Identify which cell holds the provided text, then report its (X, Y) central coordinate. 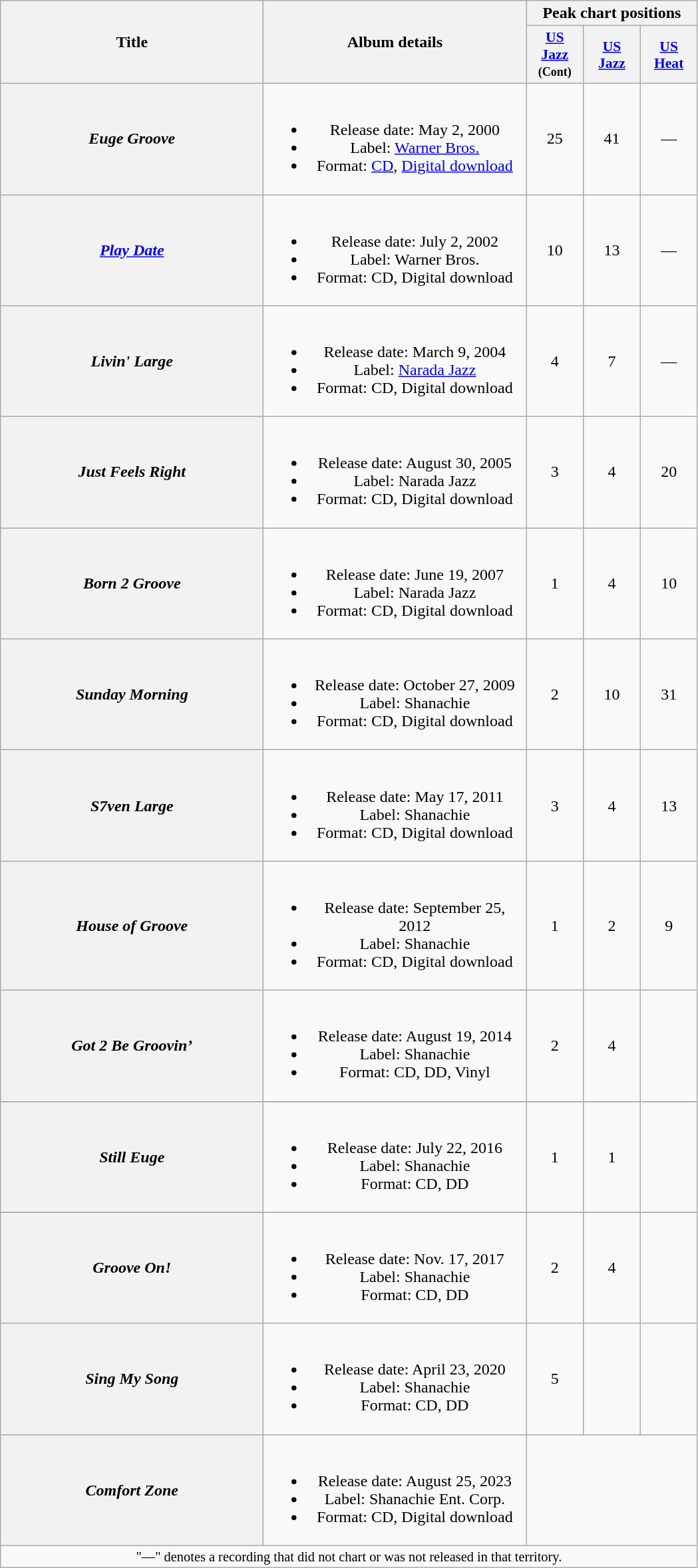
Play Date (132, 250)
Livin' Large (132, 362)
7 (612, 362)
Release date: July 2, 2002Label: Warner Bros.Format: CD, Digital download (395, 250)
Album details (395, 43)
Title (132, 43)
Born 2 Groove (132, 584)
Comfort Zone (132, 1490)
Euge Groove (132, 138)
Release date: April 23, 2020Label: ShanachieFormat: CD, DD (395, 1379)
Release date: Nov. 17, 2017Label: ShanachieFormat: CD, DD (395, 1267)
US Jazz(Cont) (555, 55)
Groove On! (132, 1267)
Release date: August 19, 2014Label: ShanachieFormat: CD, DD, Vinyl (395, 1045)
Release date: August 25, 2023Label: Shanachie Ent. Corp.Format: CD, Digital download (395, 1490)
Release date: July 22, 2016 Label: ShanachieFormat: CD, DD (395, 1157)
Got 2 Be Groovin’ (132, 1045)
Still Euge (132, 1157)
9 (669, 926)
5 (555, 1379)
House of Groove (132, 926)
US Jazz (612, 55)
S7ven Large (132, 806)
Just Feels Right (132, 472)
Release date: May 17, 2011Label: ShanachieFormat: CD, Digital download (395, 806)
Peak chart positions (612, 13)
Sunday Morning (132, 694)
31 (669, 694)
25 (555, 138)
Release date: June 19, 2007Label: Narada JazzFormat: CD, Digital download (395, 584)
Release date: September 25, 2012Label: ShanachieFormat: CD, Digital download (395, 926)
Release date: August 30, 2005Label: Narada JazzFormat: CD, Digital download (395, 472)
Sing My Song (132, 1379)
Release date: October 27, 2009Label: ShanachieFormat: CD, Digital download (395, 694)
20 (669, 472)
Release date: March 9, 2004Label: Narada JazzFormat: CD, Digital download (395, 362)
Release date: May 2, 2000Label: Warner Bros.Format: CD, Digital download (395, 138)
"—" denotes a recording that did not chart or was not released in that territory. (349, 1557)
41 (612, 138)
US Heat (669, 55)
